Identify which cell holds the provided text, then report its (x, y) central coordinate. 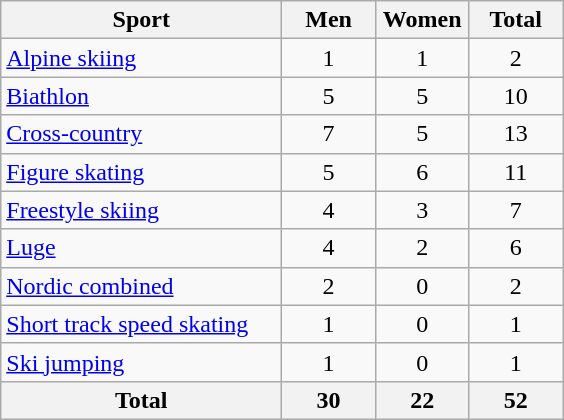
Men (329, 20)
Women (422, 20)
30 (329, 400)
Freestyle skiing (142, 210)
10 (516, 96)
22 (422, 400)
Figure skating (142, 172)
52 (516, 400)
13 (516, 134)
11 (516, 172)
Luge (142, 248)
Cross-country (142, 134)
Biathlon (142, 96)
Short track speed skating (142, 324)
Ski jumping (142, 362)
Nordic combined (142, 286)
Sport (142, 20)
Alpine skiing (142, 58)
3 (422, 210)
